Provide the [X, Y] coordinate of the cell's center where the given text is located.  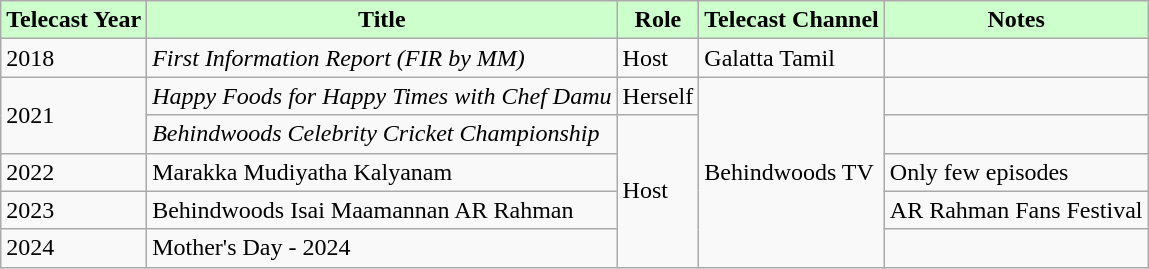
Telecast Channel [792, 20]
Title [382, 20]
Happy Foods for Happy Times with Chef Damu [382, 96]
Galatta Tamil [792, 58]
Marakka Mudiyatha Kalyanam [382, 172]
2024 [74, 248]
Only few episodes [1016, 172]
Behindwoods Celebrity Cricket Championship [382, 134]
Behindwoods TV [792, 172]
2023 [74, 210]
Behindwoods Isai Maamannan AR Rahman [382, 210]
2018 [74, 58]
First Information Report (FIR by MM) [382, 58]
Herself [658, 96]
AR Rahman Fans Festival [1016, 210]
Notes [1016, 20]
Mother's Day - 2024 [382, 248]
2022 [74, 172]
2021 [74, 115]
Role [658, 20]
Telecast Year [74, 20]
